Identify which cell holds the provided text, then report its [X, Y] central coordinate. 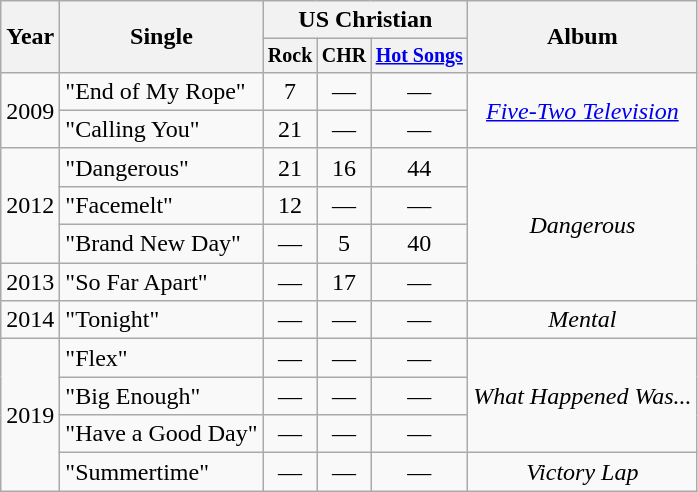
"Big Enough" [162, 396]
12 [290, 205]
US Christian [366, 20]
"End of My Rope" [162, 91]
Year [30, 37]
7 [290, 91]
Mental [583, 320]
"Flex" [162, 358]
What Happened Was... [583, 396]
Hot Songs [420, 56]
2019 [30, 415]
Victory Lap [583, 472]
Album [583, 37]
"Tonight" [162, 320]
"Calling You" [162, 129]
2012 [30, 205]
"Dangerous" [162, 167]
2013 [30, 282]
CHR [344, 56]
16 [344, 167]
"Facemelt" [162, 205]
2014 [30, 320]
"So Far Apart" [162, 282]
40 [420, 244]
44 [420, 167]
Dangerous [583, 224]
"Have a Good Day" [162, 434]
"Brand New Day" [162, 244]
2009 [30, 110]
17 [344, 282]
Rock [290, 56]
5 [344, 244]
Single [162, 37]
Five-Two Television [583, 110]
"Summertime" [162, 472]
